Extract the (X, Y) coordinate from the center of the cell holding the provided text.  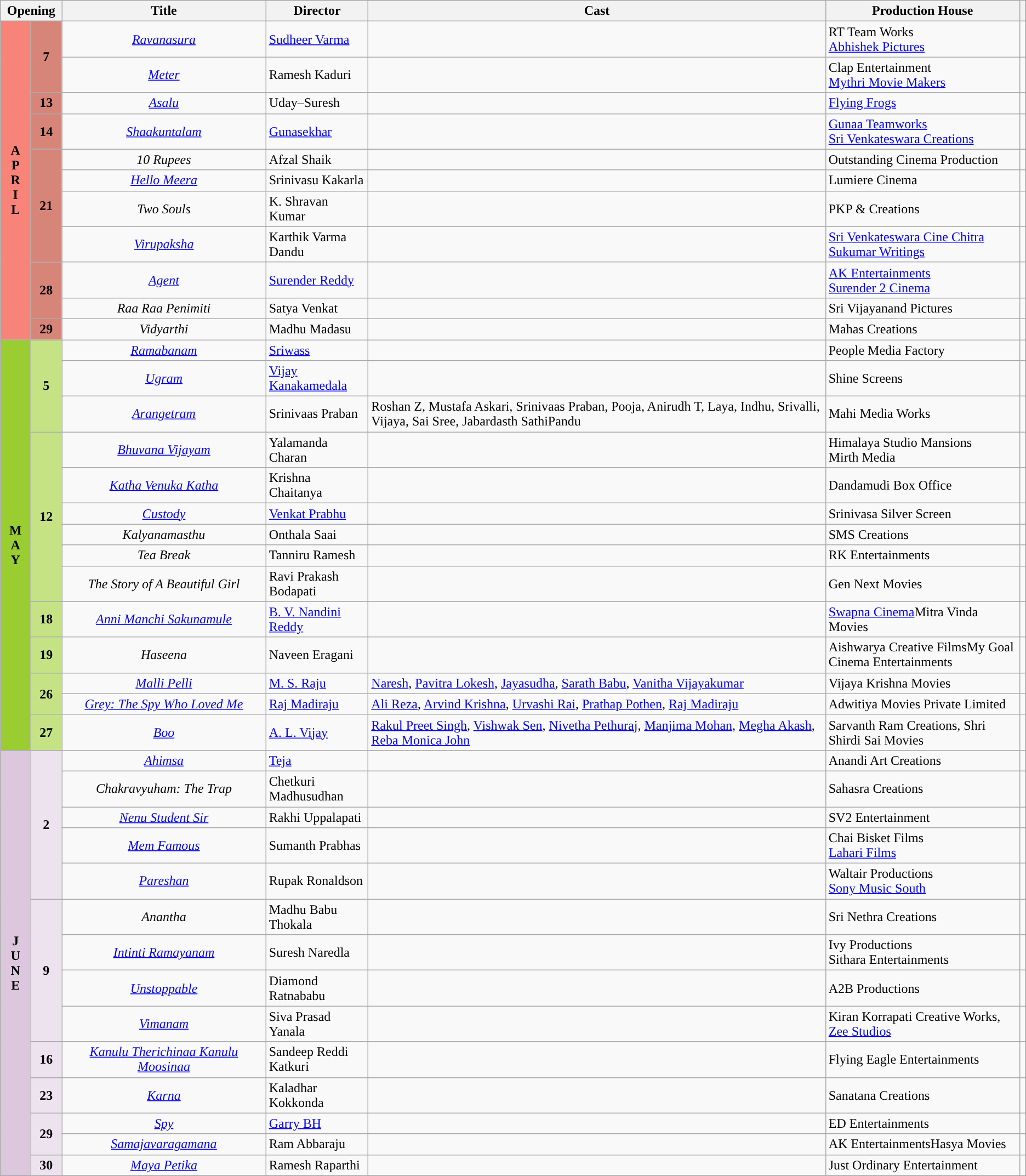
Ugram (164, 378)
30 (46, 1165)
Ali Reza, Arvind Krishna, Urvashi Rai, Prathap Pothen, Raj Madiraju (597, 704)
Ivy Productions Sithara Entertainments (922, 953)
B. V. Nandini Reddy (317, 620)
13 (46, 103)
14 (46, 132)
MAY (15, 545)
Roshan Z, Mustafa Askari, Srinivaas Praban, Pooja, Anirudh T, Laya, Indhu, Srivalli, Vijaya, Sai Sree, Jabardasth SathiPandu (597, 414)
Surender Reddy (317, 280)
Gen Next Movies (922, 583)
10 Rupees (164, 160)
Afzal Shaik (317, 160)
Sri Vijayanand Pictures (922, 308)
Sriwass (317, 350)
RK Entertainments (922, 555)
Malli Pelli (164, 683)
SV2 Entertainment (922, 817)
Sahasra Creations (922, 788)
Vimanam (164, 1024)
Venkat Prabhu (317, 514)
Custody (164, 514)
Ravanasura (164, 39)
Grey: The Spy Who Loved Me (164, 704)
Ramesh Raparthi (317, 1165)
Mem Famous (164, 845)
Sri Venkateswara Cine ChitraSukumar Writings (922, 245)
Arangetram (164, 414)
Chakravyuham: The Trap (164, 788)
Unstoppable (164, 988)
SMS Creations (922, 535)
Uday–Suresh (317, 103)
Opening (31, 11)
Ahimsa (164, 760)
Ravi Prakash Bodapati (317, 583)
Ram Abbaraju (317, 1144)
Vidyarthi (164, 329)
Swapna CinemaMitra Vinda Movies (922, 620)
Aishwarya Creative FilmsMy Goal Cinema Entertainments (922, 655)
Siva Prasad Yanala (317, 1024)
Bhuvana Vijayam (164, 450)
Intinti Ramayanam (164, 953)
Krishna Chaitanya (317, 486)
Satya Venkat (317, 308)
JUNE (15, 963)
Raa Raa Penimiti (164, 308)
Asalu (164, 103)
Lumiere Cinema (922, 180)
Adwitiya Movies Private Limited (922, 704)
Ramesh Kaduri (317, 75)
Sumanth Prabhas (317, 845)
M. S. Raju (317, 683)
PKP & Creations (922, 208)
A2B Productions (922, 988)
RT Team WorksAbhishek Pictures (922, 39)
People Media Factory (922, 350)
APRIL (15, 181)
Naresh, Pavitra Lokesh, Jayasudha, Sarath Babu, Vanitha Vijayakumar (597, 683)
Shaakuntalam (164, 132)
16 (46, 1059)
Clap EntertainmentMythri Movie Makers (922, 75)
Dandamudi Box Office (922, 486)
Kanulu Therichinaa Kanulu Moosinaa (164, 1059)
AK EntertainmentsSurender 2 Cinema (922, 280)
Suresh Naredla (317, 953)
Gunasekhar (317, 132)
Karthik Varma Dandu (317, 245)
AK EntertainmentsHasya Movies (922, 1144)
Srinivasa Silver Screen (922, 514)
9 (46, 970)
Diamond Ratnababu (317, 988)
ED Entertainments (922, 1123)
Gunaa TeamworksSri Venkateswara Creations (922, 132)
Mahas Creations (922, 329)
Mahi Media Works (922, 414)
Production House (922, 11)
Maya Petika (164, 1165)
The Story of A Beautiful Girl (164, 583)
Kalyanamasthu (164, 535)
Hello Meera (164, 180)
Agent (164, 280)
Spy (164, 1123)
Yalamanda Charan (317, 450)
Kaladhar Kokkonda (317, 1095)
Boo (164, 732)
Flying Eagle Entertainments (922, 1059)
Chetkuri Madhusudhan (317, 788)
Flying Frogs (922, 103)
26 (46, 694)
Naveen Eragani (317, 655)
Anni Manchi Sakunamule (164, 620)
Tea Break (164, 555)
Cast (597, 11)
K. Shravan Kumar (317, 208)
Garry BH (317, 1123)
Tanniru Ramesh (317, 555)
12 (46, 516)
Vijaya Krishna Movies (922, 683)
Sanatana Creations (922, 1095)
Rakul Preet Singh, Vishwak Sen, Nivetha Pethuraj, Manjima Mohan, Megha Akash, Reba Monica John (597, 732)
Karna (164, 1095)
Nenu Student Sir (164, 817)
Pareshan (164, 882)
A. L. Vijay (317, 732)
Virupaksha (164, 245)
7 (46, 57)
Raj Madiraju (317, 704)
Samajavaragamana (164, 1144)
Waltair ProductionsSony Music South (922, 882)
Onthala Saai (317, 535)
Title (164, 11)
Himalaya Studio Mansions Mirth Media (922, 450)
Kiran Korrapati Creative Works, Zee Studios (922, 1024)
Madhu Babu Thokala (317, 917)
Outstanding Cinema Production (922, 160)
Just Ordinary Entertainment (922, 1165)
23 (46, 1095)
Srinivasu Kakarla (317, 180)
2 (46, 825)
Sandeep Reddi Katkuri (317, 1059)
18 (46, 620)
21 (46, 206)
19 (46, 655)
Sudheer Varma (317, 39)
Teja (317, 760)
Rupak Ronaldson (317, 882)
27 (46, 732)
Srinivaas Praban (317, 414)
Sarvanth Ram Creations, Shri Shirdi Sai Movies (922, 732)
Madhu Madasu (317, 329)
Anandi Art Creations (922, 760)
Meter (164, 75)
Two Souls (164, 208)
Sri Nethra Creations (922, 917)
Rakhi Uppalapati (317, 817)
Anantha (164, 917)
Vijay Kanakamedala (317, 378)
5 (46, 386)
Chai Bisket FilmsLahari Films (922, 845)
Haseena (164, 655)
Director (317, 11)
Katha Venuka Katha (164, 486)
Shine Screens (922, 378)
28 (46, 291)
Ramabanam (164, 350)
